Capture the cell that displays the provided text and extract its [x, y] central coordinate. 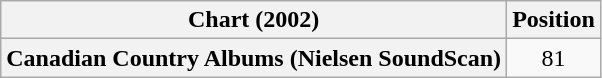
Chart (2002) [254, 20]
81 [554, 58]
Position [554, 20]
Canadian Country Albums (Nielsen SoundScan) [254, 58]
